Capture the cell that displays the provided text and extract its [x, y] central coordinate. 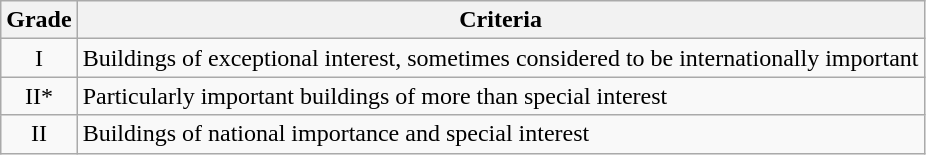
Criteria [500, 20]
Grade [39, 20]
Buildings of exceptional interest, sometimes considered to be internationally important [500, 58]
II [39, 134]
I [39, 58]
II* [39, 96]
Buildings of national importance and special interest [500, 134]
Particularly important buildings of more than special interest [500, 96]
